From the cell containing the given text, extract its center point as [x, y] coordinate. 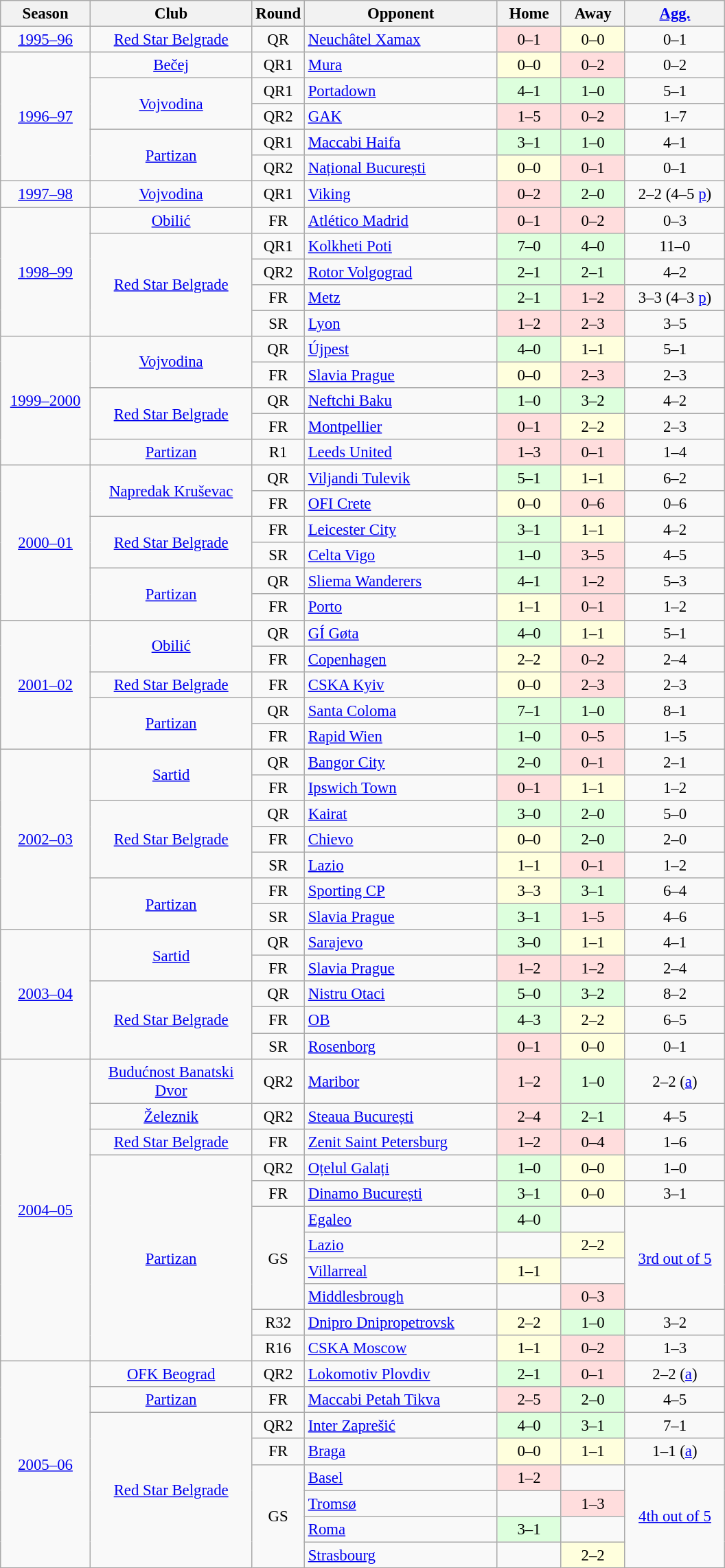
OB [401, 1020]
Maribor [401, 1081]
Leicester City [401, 530]
Villarreal [401, 1271]
Bečej [171, 65]
Bangor City [401, 762]
GAK [401, 117]
Middlesbrough [401, 1297]
Agg. [675, 14]
6–2 [675, 479]
GÍ Gøta [401, 633]
Season [45, 14]
Celta Vigo [401, 555]
Železnik [171, 1116]
2003–04 [45, 994]
Opponent [401, 14]
Portadown [401, 91]
R1 [278, 452]
Porto [401, 608]
Neuchâtel Xamax [401, 40]
Kairat [401, 814]
Sliema Wanderers [401, 581]
Újpest [401, 349]
CSKA Kyiv [401, 684]
Rapid Wien [401, 737]
4th out of 5 [675, 1516]
Strasbourg [401, 1555]
2002–03 [45, 839]
Steaua București [401, 1116]
Basel [401, 1477]
0–5 [593, 737]
Copenhagen [401, 659]
Napredak Kruševac [171, 492]
2–5 [529, 1400]
Metz [401, 297]
Leeds United [401, 452]
3–3 (4–3 p) [675, 297]
1–7 [675, 117]
Braga [401, 1452]
1996–97 [45, 117]
Neftchi Baku [401, 401]
Kolkheti Poti [401, 246]
Sporting CP [401, 891]
Dnipro Dnipropetrovsk [401, 1323]
Sarajevo [401, 943]
2001–02 [45, 684]
1995–96 [45, 40]
OFI Crete [401, 504]
4–6 [675, 917]
1–1 (a) [675, 1452]
CSKA Moscow [401, 1348]
Maccabi Petah Tikva [401, 1400]
Home [529, 14]
Național București [401, 168]
2004–05 [45, 1210]
6–5 [675, 1020]
Round [278, 14]
Lyon [401, 323]
3–3 [529, 891]
Roma [401, 1529]
1997–98 [45, 194]
Oțelul Galați [401, 1168]
3rd out of 5 [675, 1258]
11–0 [675, 246]
Montpellier [401, 426]
Atlético Madrid [401, 220]
Away [593, 14]
Chievo [401, 840]
Club [171, 14]
Maccabi Haifa [401, 143]
Zenit Saint Petersburg [401, 1142]
Mura [401, 65]
Lokomotiv Plovdiv [401, 1374]
2005–06 [45, 1465]
Rosenborg [401, 1046]
4–3 [529, 1020]
OFK Beograd [171, 1374]
Dinamo București [401, 1194]
1998–99 [45, 272]
6–4 [675, 891]
8–2 [675, 995]
Inter Zaprešić [401, 1426]
8–1 [675, 711]
Budućnost Banatski Dvor [171, 1081]
Viljandi Tulevik [401, 479]
R16 [278, 1348]
1999–2000 [45, 401]
Tromsø [401, 1503]
R32 [278, 1323]
Santa Coloma [401, 711]
7–0 [529, 246]
2000–01 [45, 543]
5–3 [675, 581]
Egaleo [401, 1219]
Rotor Volgograd [401, 272]
2–2 (4–5 p) [675, 194]
Nistru Otaci [401, 995]
Viking [401, 194]
0–4 [593, 1142]
1–4 [675, 452]
1–6 [675, 1142]
Ipswich Town [401, 788]
